Locate the cell with the specified text and output its [X, Y] center coordinate. 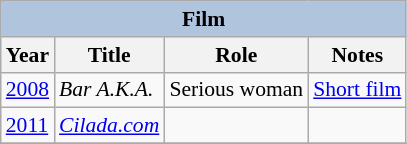
Short film [357, 90]
2011 [28, 126]
Bar A.K.A. [109, 90]
Serious woman [236, 90]
Role [236, 55]
Title [109, 55]
2008 [28, 90]
Notes [357, 55]
Year [28, 55]
Cilada.com [109, 126]
Film [204, 19]
